Return the [X, Y] coordinate for the center point of the cell that contains the specified text.  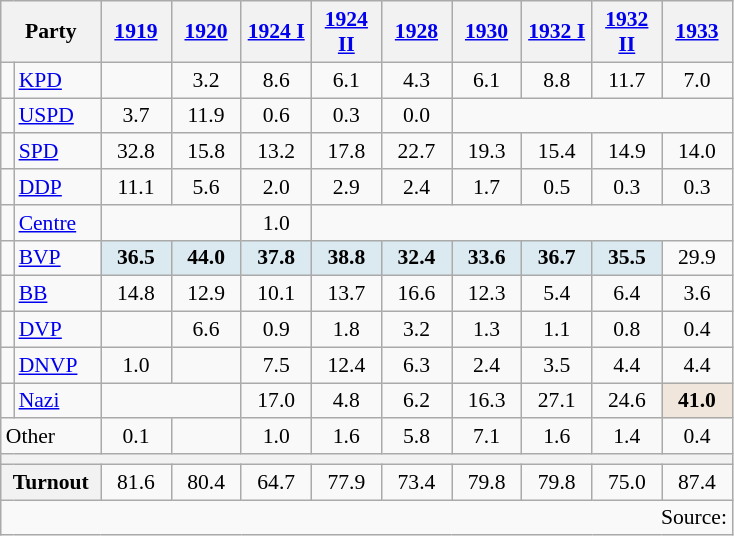
0.0 [416, 116]
1919 [136, 32]
14.9 [627, 152]
13.7 [346, 294]
11.1 [136, 187]
1928 [416, 32]
5.4 [557, 294]
0.1 [136, 437]
13.2 [276, 152]
1.3 [487, 330]
Nazi [58, 401]
BVP [58, 258]
5.8 [416, 437]
41.0 [697, 401]
36.7 [557, 258]
12.3 [487, 294]
3.7 [136, 116]
35.5 [627, 258]
12.4 [346, 365]
87.4 [697, 482]
1924 II [346, 32]
64.7 [276, 482]
0.8 [627, 330]
32.4 [416, 258]
Source: [366, 518]
37.8 [276, 258]
1924 I [276, 32]
16.3 [487, 401]
36.5 [136, 258]
10.1 [276, 294]
1933 [697, 32]
0.6 [276, 116]
1.4 [627, 437]
38.8 [346, 258]
24.6 [627, 401]
2.9 [346, 187]
75.0 [627, 482]
2.0 [276, 187]
11.9 [206, 116]
44.0 [206, 258]
0.5 [557, 187]
14.0 [697, 152]
6.3 [416, 365]
1932 I [557, 32]
15.4 [557, 152]
33.6 [487, 258]
3.6 [697, 294]
12.9 [206, 294]
22.7 [416, 152]
14.8 [136, 294]
29.9 [697, 258]
1930 [487, 32]
17.8 [346, 152]
6.2 [416, 401]
7.0 [697, 80]
DNVP [58, 365]
6.4 [627, 294]
16.6 [416, 294]
Other [51, 437]
8.8 [557, 80]
27.1 [557, 401]
0.9 [276, 330]
19.3 [487, 152]
32.8 [136, 152]
SPD [58, 152]
15.8 [206, 152]
USPD [58, 116]
77.9 [346, 482]
Centre [58, 223]
1.8 [346, 330]
Turnout [51, 482]
DVP [58, 330]
17.0 [276, 401]
Party [51, 32]
8.6 [276, 80]
1920 [206, 32]
7.5 [276, 365]
7.1 [487, 437]
5.6 [206, 187]
1.7 [487, 187]
4.3 [416, 80]
BB [58, 294]
81.6 [136, 482]
73.4 [416, 482]
4.8 [346, 401]
DDP [58, 187]
1932 II [627, 32]
6.6 [206, 330]
1.1 [557, 330]
3.5 [557, 365]
80.4 [206, 482]
11.7 [627, 80]
KPD [58, 80]
